Determine the (X, Y) coordinate at the center of the cell enclosing the given text.  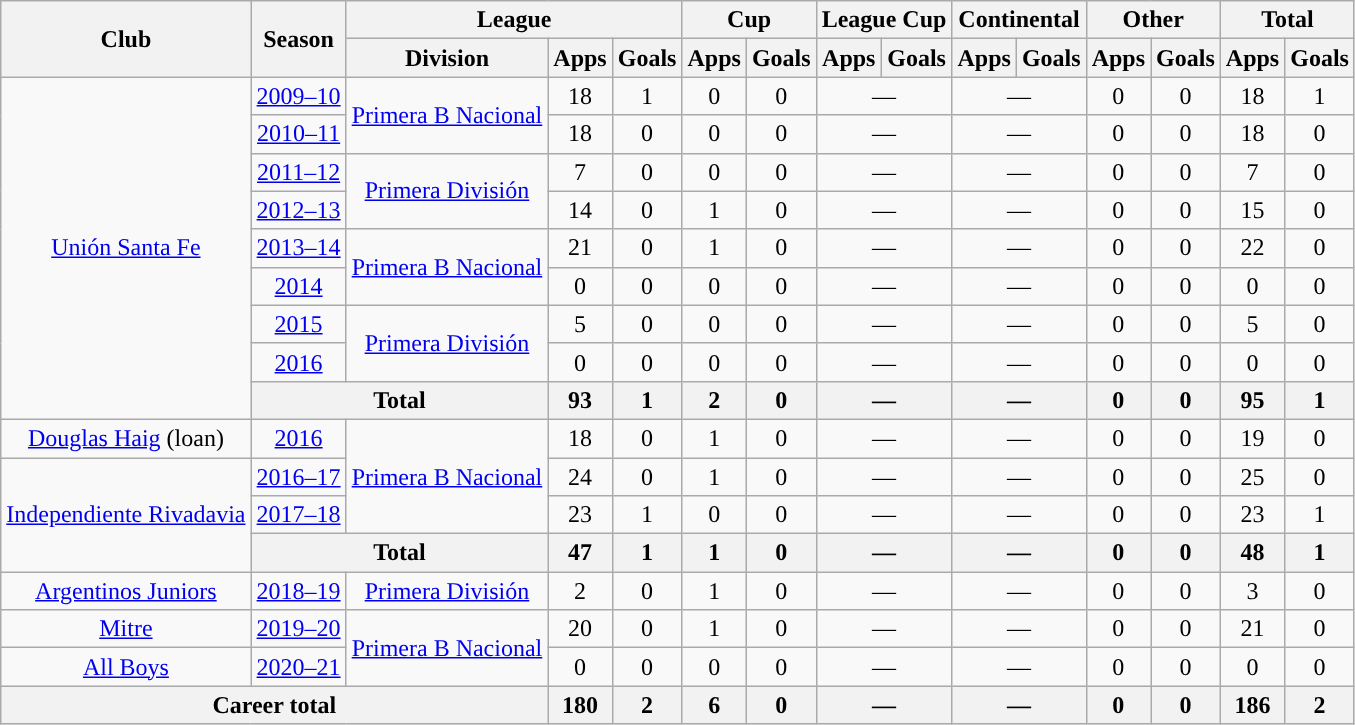
2010–11 (298, 134)
Unión Santa Fe (126, 248)
2013–14 (298, 248)
Continental (1019, 20)
Season (298, 39)
20 (580, 629)
Other (1153, 20)
93 (580, 400)
Club (126, 39)
3 (1252, 591)
League Cup (884, 20)
6 (714, 705)
95 (1252, 400)
Argentinos Juniors (126, 591)
2016–17 (298, 477)
14 (580, 210)
Cup (749, 20)
2009–10 (298, 96)
2014 (298, 286)
League (514, 20)
22 (1252, 248)
47 (580, 553)
19 (1252, 438)
48 (1252, 553)
2011–12 (298, 172)
180 (580, 705)
186 (1252, 705)
All Boys (126, 667)
Independiente Rivadavia (126, 515)
15 (1252, 210)
2020–21 (298, 667)
Career total (274, 705)
2019–20 (298, 629)
Mitre (126, 629)
24 (580, 477)
2018–19 (298, 591)
25 (1252, 477)
Douglas Haig (loan) (126, 438)
Division (447, 58)
2012–13 (298, 210)
2017–18 (298, 515)
2015 (298, 324)
